Capture the cell that displays the provided text and extract its [X, Y] central coordinate. 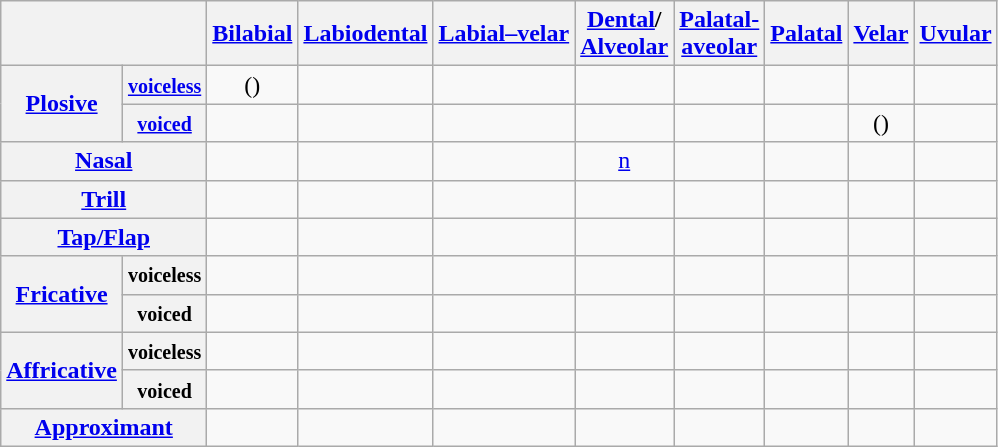
Labiodental [366, 34]
n [624, 161]
Uvular [956, 34]
Palatal [806, 34]
Velar [881, 34]
Trill [104, 199]
Dental/Alveolar [624, 34]
Affricative [62, 370]
Labial–velar [504, 34]
Fricative [62, 294]
Tap/Flap [104, 237]
Approximant [104, 427]
Palatal-aveolar [720, 34]
Plosive [62, 104]
Bilabial [252, 34]
Nasal [104, 161]
